Find where the given text appears and provide that cell's center as [X, Y] coordinate. 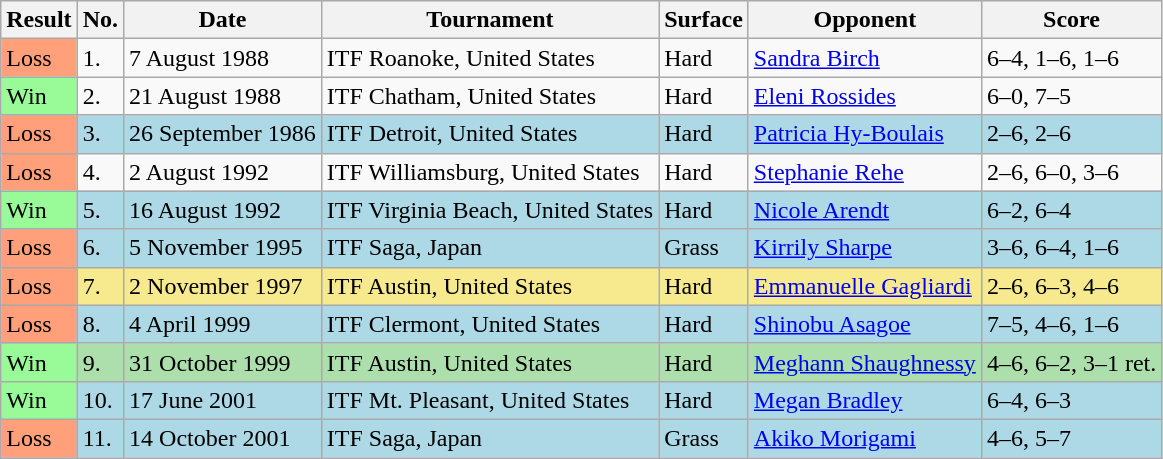
ITF Detroit, United States [490, 134]
ITF Mt. Pleasant, United States [490, 400]
Megan Bradley [864, 400]
Stephanie Rehe [864, 172]
Tournament [490, 20]
Kirrily Sharpe [864, 248]
Patricia Hy-Boulais [864, 134]
ITF Williamsburg, United States [490, 172]
6–2, 6–4 [1071, 210]
17 June 2001 [223, 400]
No. [100, 20]
Result [39, 20]
7 August 1988 [223, 58]
14 October 2001 [223, 438]
4–6, 6–2, 3–1 ret. [1071, 362]
11. [100, 438]
6–4, 1–6, 1–6 [1071, 58]
2–6, 6–0, 3–6 [1071, 172]
10. [100, 400]
Surface [704, 20]
Akiko Morigami [864, 438]
2–6, 6–3, 4–6 [1071, 286]
Eleni Rossides [864, 96]
4 April 1999 [223, 324]
4. [100, 172]
3–6, 6–4, 1–6 [1071, 248]
Emmanuelle Gagliardi [864, 286]
5 November 1995 [223, 248]
16 August 1992 [223, 210]
26 September 1986 [223, 134]
5. [100, 210]
31 October 1999 [223, 362]
ITF Chatham, United States [490, 96]
1. [100, 58]
9. [100, 362]
4–6, 5–7 [1071, 438]
6–4, 6–3 [1071, 400]
3. [100, 134]
6–0, 7–5 [1071, 96]
2 November 1997 [223, 286]
Nicole Arendt [864, 210]
Meghann Shaughnessy [864, 362]
7–5, 4–6, 1–6 [1071, 324]
21 August 1988 [223, 96]
Sandra Birch [864, 58]
Shinobu Asagoe [864, 324]
2–6, 2–6 [1071, 134]
7. [100, 286]
Opponent [864, 20]
ITF Clermont, United States [490, 324]
Date [223, 20]
Score [1071, 20]
ITF Roanoke, United States [490, 58]
6. [100, 248]
ITF Virginia Beach, United States [490, 210]
2 August 1992 [223, 172]
8. [100, 324]
2. [100, 96]
